Find where the given text appears and provide that cell's center as (x, y) coordinate. 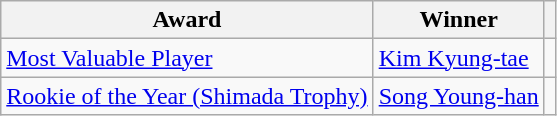
Award (187, 20)
Winner (458, 20)
Rookie of the Year (Shimada Trophy) (187, 96)
Most Valuable Player (187, 58)
Song Young-han (458, 96)
Kim Kyung-tae (458, 58)
